Find where the given text appears and provide that cell's center as [x, y] coordinate. 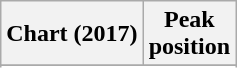
Chart (2017) [72, 34]
Peakposition [189, 34]
